Output the (x, y) coordinate of the center of the cell containing the given text.  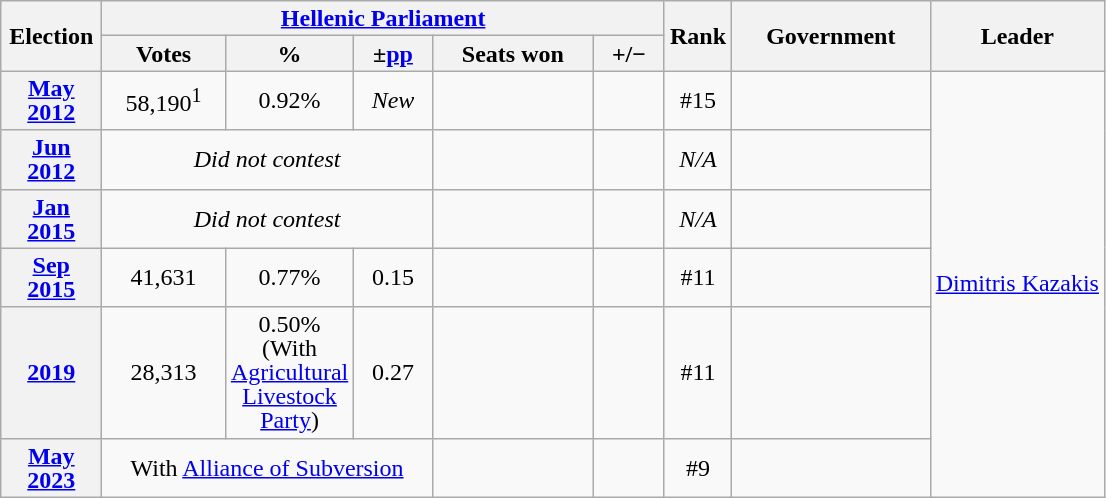
May 2012 (52, 100)
0.92% (289, 100)
May 2023 (52, 468)
% (289, 54)
Rank (698, 36)
0.15 (394, 278)
58,1901 (164, 100)
Leader (1017, 36)
0.77% (289, 278)
#9 (698, 468)
28,313 (164, 372)
#15 (698, 100)
With Alliance of Subversion (267, 468)
±pp (394, 54)
Election (52, 36)
Seats won (512, 54)
Dimitris Kazakis (1017, 284)
0.27 (394, 372)
New (394, 100)
2019 (52, 372)
Sep 2015 (52, 278)
Hellenic Parliament (384, 18)
Votes (164, 54)
+/− (628, 54)
41,631 (164, 278)
Government (832, 36)
Jan 2015 (52, 218)
Jun 2012 (52, 160)
0.50% (With Agricultural Livestock Party) (289, 372)
